Pinpoint the cell where the given text exists, returning its (X, Y) midpoint coordinate. 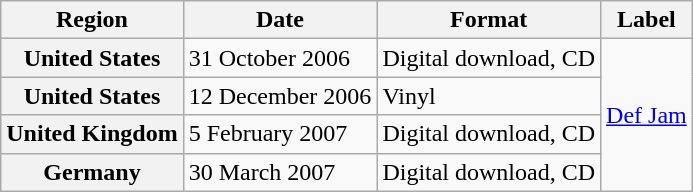
Germany (92, 172)
12 December 2006 (280, 96)
United Kingdom (92, 134)
Def Jam (647, 115)
Region (92, 20)
Date (280, 20)
30 March 2007 (280, 172)
Vinyl (489, 96)
31 October 2006 (280, 58)
Label (647, 20)
Format (489, 20)
5 February 2007 (280, 134)
